Search for the cell housing the specified text and yield its (X, Y) center coordinate. 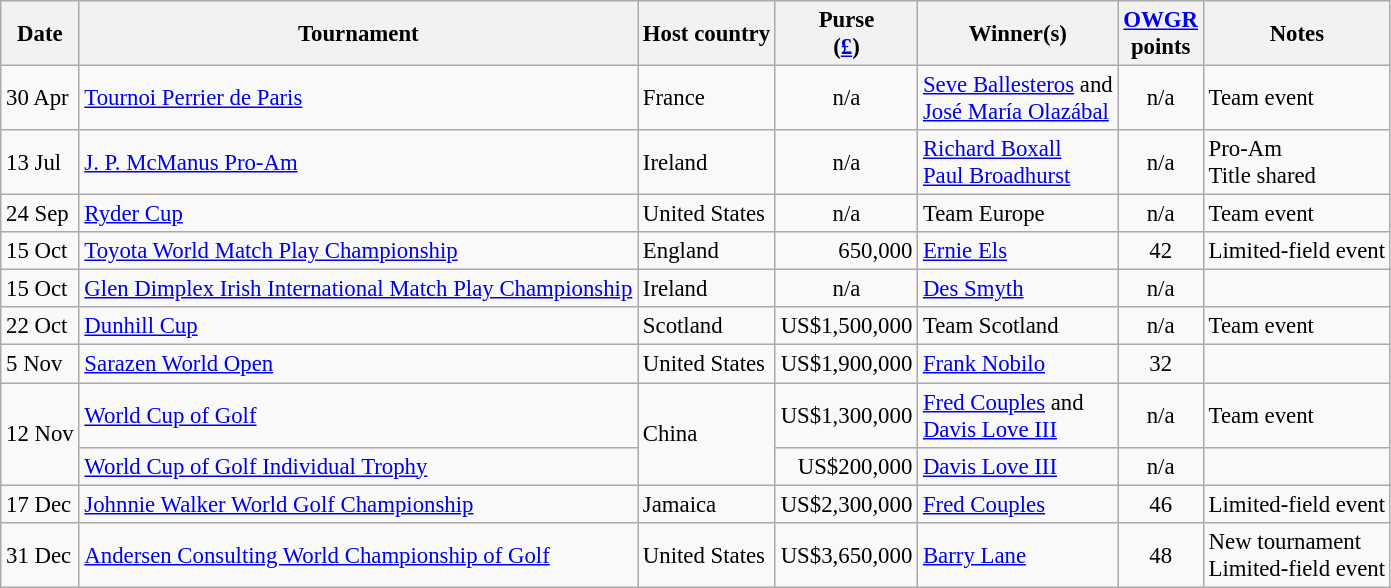
Des Smyth (1018, 289)
US$1,500,000 (846, 327)
US$3,650,000 (846, 554)
Dunhill Cup (358, 327)
31 Dec (40, 554)
World Cup of Golf Individual Trophy (358, 466)
Scotland (707, 327)
48 (1160, 554)
Team Europe (1018, 214)
Winner(s) (1018, 34)
42 (1160, 251)
Fred Couples (1018, 504)
Glen Dimplex Irish International Match Play Championship (358, 289)
England (707, 251)
France (707, 98)
Tournoi Perrier de Paris (358, 98)
Sarazen World Open (358, 364)
13 Jul (40, 162)
US$1,300,000 (846, 416)
Notes (1296, 34)
Ernie Els (1018, 251)
Ryder Cup (358, 214)
Team Scotland (1018, 327)
World Cup of Golf (358, 416)
Pro-AmTitle shared (1296, 162)
Jamaica (707, 504)
Davis Love III (1018, 466)
US$1,900,000 (846, 364)
Purse(£) (846, 34)
22 Oct (40, 327)
650,000 (846, 251)
Seve Ballesteros and José María Olazábal (1018, 98)
Host country (707, 34)
US$200,000 (846, 466)
Fred Couples and Davis Love III (1018, 416)
30 Apr (40, 98)
Barry Lane (1018, 554)
Toyota World Match Play Championship (358, 251)
5 Nov (40, 364)
24 Sep (40, 214)
Tournament (358, 34)
J. P. McManus Pro-Am (358, 162)
12 Nov (40, 434)
New tournamentLimited-field event (1296, 554)
17 Dec (40, 504)
Andersen Consulting World Championship of Golf (358, 554)
OWGRpoints (1160, 34)
US$2,300,000 (846, 504)
Frank Nobilo (1018, 364)
Johnnie Walker World Golf Championship (358, 504)
46 (1160, 504)
32 (1160, 364)
Richard Boxall Paul Broadhurst (1018, 162)
Date (40, 34)
China (707, 434)
